Return [X, Y] of the center of cell containing provided text 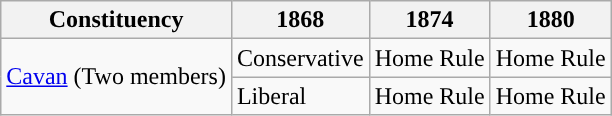
Constituency [116, 20]
Cavan (Two members) [116, 77]
1868 [300, 20]
Conservative [300, 58]
1874 [430, 20]
Liberal [300, 96]
1880 [550, 20]
